For the text-containing cell, return its midpoint in (X, Y) coordinate format. 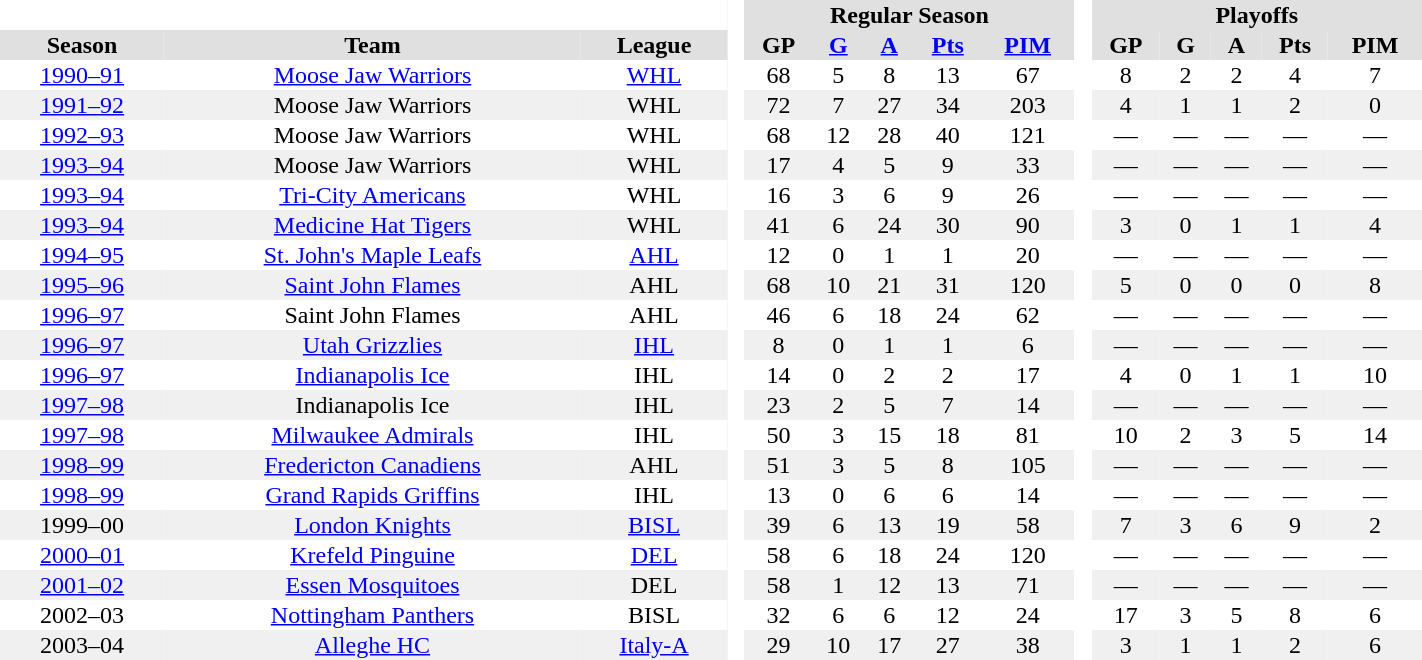
34 (948, 105)
League (654, 45)
40 (948, 135)
1990–91 (82, 75)
32 (778, 615)
38 (1028, 645)
1999–00 (82, 525)
Grand Rapids Griffins (372, 495)
Alleghe HC (372, 645)
29 (778, 645)
33 (1028, 165)
50 (778, 435)
2003–04 (82, 645)
Season (82, 45)
Fredericton Canadiens (372, 465)
Italy-A (654, 645)
19 (948, 525)
51 (778, 465)
41 (778, 225)
26 (1028, 195)
30 (948, 225)
46 (778, 315)
Nottingham Panthers (372, 615)
16 (778, 195)
121 (1028, 135)
St. John's Maple Leafs (372, 255)
Utah Grizzlies (372, 345)
28 (890, 135)
31 (948, 285)
81 (1028, 435)
2002–03 (82, 615)
67 (1028, 75)
72 (778, 105)
Team (372, 45)
20 (1028, 255)
1991–92 (82, 105)
1994–95 (82, 255)
Playoffs (1257, 15)
London Knights (372, 525)
1992–93 (82, 135)
21 (890, 285)
62 (1028, 315)
15 (890, 435)
Tri-City Americans (372, 195)
Krefeld Pinguine (372, 555)
39 (778, 525)
203 (1028, 105)
23 (778, 405)
1995–96 (82, 285)
Medicine Hat Tigers (372, 225)
71 (1028, 585)
90 (1028, 225)
2001–02 (82, 585)
Regular Season (909, 15)
105 (1028, 465)
2000–01 (82, 555)
Essen Mosquitoes (372, 585)
Milwaukee Admirals (372, 435)
